Pinpoint the cell where the given text exists, returning its (X, Y) midpoint coordinate. 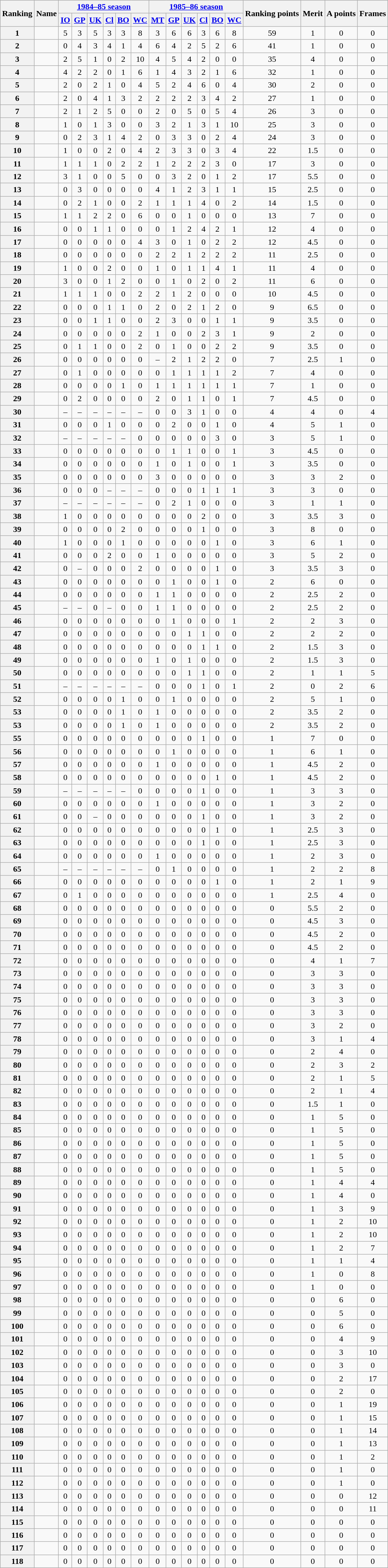
43 (17, 582)
90 (17, 1195)
51 (17, 686)
20 (17, 281)
42 (17, 568)
80 (17, 1065)
77 (17, 1026)
34 (17, 464)
65 (17, 869)
84 (17, 1117)
67 (17, 895)
88 (17, 1169)
98 (17, 1300)
52 (17, 699)
Merit (313, 13)
86 (17, 1143)
96 (17, 1274)
50 (17, 673)
92 (17, 1222)
111 (17, 1470)
71 (17, 947)
28 (17, 386)
31 (17, 425)
114 (17, 1509)
101 (17, 1339)
MT (158, 20)
39 (17, 529)
IO (65, 20)
68 (17, 908)
83 (17, 1104)
103 (17, 1365)
91 (17, 1208)
48 (17, 647)
72 (17, 960)
23 (17, 320)
117 (17, 1548)
73 (17, 973)
102 (17, 1352)
85 (17, 1130)
112 (17, 1483)
Frames (373, 13)
95 (17, 1261)
58 (17, 777)
94 (17, 1248)
75 (17, 1000)
99 (17, 1313)
46 (17, 621)
6.5 (313, 307)
97 (17, 1287)
109 (17, 1444)
81 (17, 1078)
69 (17, 921)
108 (17, 1431)
1985–86 season (196, 7)
60 (17, 804)
64 (17, 856)
18 (17, 255)
100 (17, 1326)
93 (17, 1235)
87 (17, 1156)
78 (17, 1039)
40 (17, 542)
16 (17, 229)
21 (17, 294)
61 (17, 817)
37 (17, 503)
110 (17, 1457)
106 (17, 1404)
Ranking points (272, 13)
104 (17, 1378)
66 (17, 882)
55 (17, 738)
82 (17, 1091)
47 (17, 634)
107 (17, 1418)
70 (17, 934)
Name (47, 13)
Ranking (17, 13)
79 (17, 1052)
115 (17, 1522)
45 (17, 608)
105 (17, 1391)
62 (17, 830)
49 (17, 660)
38 (17, 516)
116 (17, 1535)
118 (17, 1561)
1984–85 season (104, 7)
33 (17, 451)
44 (17, 595)
89 (17, 1182)
A points (341, 13)
29 (17, 399)
56 (17, 751)
57 (17, 764)
63 (17, 843)
113 (17, 1496)
36 (17, 490)
74 (17, 986)
76 (17, 1013)
